Identify which cell holds the provided text, then report its [x, y] central coordinate. 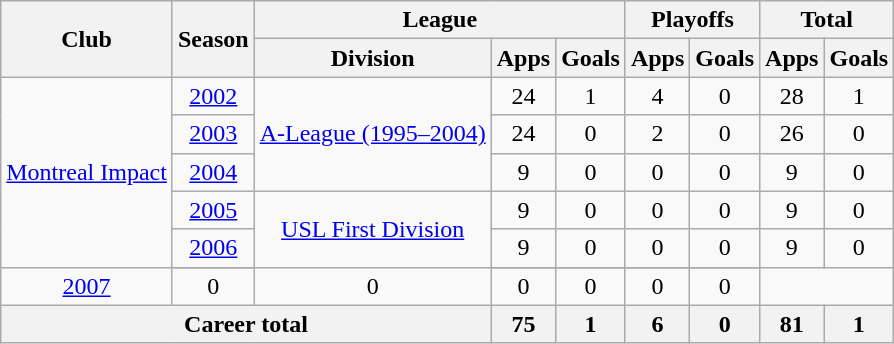
75 [523, 324]
6 [657, 324]
Division [372, 58]
League [440, 20]
Season [213, 39]
81 [792, 324]
2002 [213, 96]
2003 [213, 134]
4 [657, 96]
Club [87, 39]
2005 [213, 210]
2007 [87, 286]
28 [792, 96]
USL First Division [372, 229]
A-League (1995–2004) [372, 134]
Playoffs [692, 20]
26 [792, 134]
2004 [213, 172]
Montreal Impact [87, 172]
2 [657, 134]
2006 [213, 248]
Career total [246, 324]
Total [827, 20]
